For the text-containing cell, return its midpoint in [x, y] coordinate format. 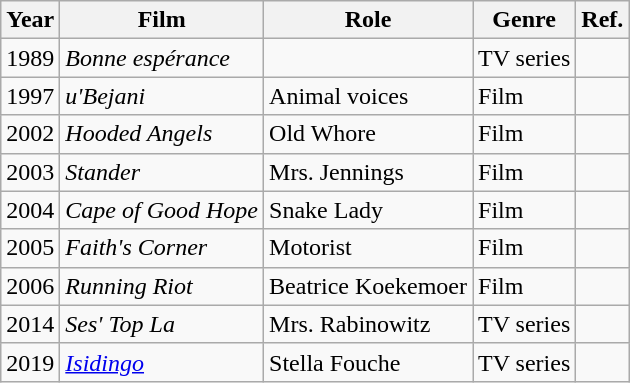
Stander [162, 172]
Running Riot [162, 286]
Isidingo [162, 362]
2002 [30, 134]
Role [368, 20]
Genre [524, 20]
Ref. [602, 20]
Bonne espérance [162, 58]
Stella Fouche [368, 362]
Cape of Good Hope [162, 210]
Mrs. Rabinowitz [368, 324]
2019 [30, 362]
Snake Lady [368, 210]
u'Bejani [162, 96]
1989 [30, 58]
Ses' Top La [162, 324]
Faith's Corner [162, 248]
Motorist [368, 248]
1997 [30, 96]
2006 [30, 286]
Animal voices [368, 96]
2014 [30, 324]
Beatrice Koekemoer [368, 286]
Hooded Angels [162, 134]
2003 [30, 172]
Year [30, 20]
2005 [30, 248]
Old Whore [368, 134]
2004 [30, 210]
Mrs. Jennings [368, 172]
